Return the [X, Y] coordinate for the center point of the cell that contains the specified text.  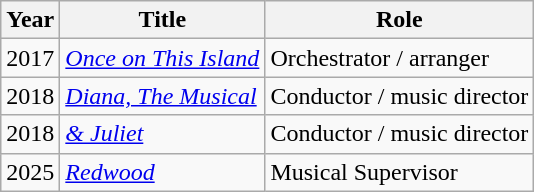
Diana, The Musical [162, 96]
& Juliet [162, 134]
Year [30, 20]
Orchestrator / arranger [400, 58]
Redwood [162, 172]
2025 [30, 172]
2017 [30, 58]
Title [162, 20]
Musical Supervisor [400, 172]
Once on This Island [162, 58]
Role [400, 20]
